For the text-containing cell, return its midpoint in (x, y) coordinate format. 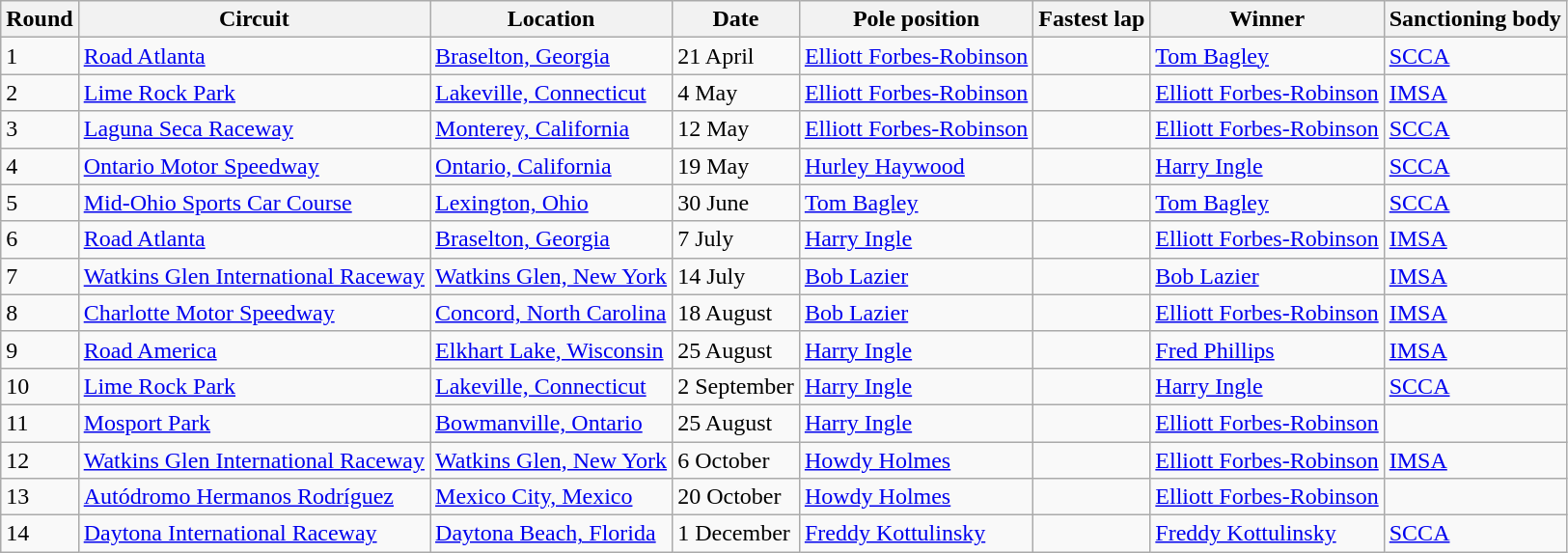
Fred Phillips (1267, 349)
4 May (736, 93)
Date (736, 19)
14 July (736, 276)
Round (40, 19)
18 August (736, 313)
5 (40, 203)
Sanctioning body (1474, 19)
Laguna Seca Raceway (254, 129)
7 July (736, 239)
8 (40, 313)
Location (552, 19)
Monterey, California (552, 129)
Winner (1267, 19)
2 (40, 93)
Charlotte Motor Speedway (254, 313)
Road America (254, 349)
Bowmanville, Ontario (552, 423)
12 May (736, 129)
12 (40, 460)
Mid-Ohio Sports Car Course (254, 203)
19 May (736, 166)
1 December (736, 534)
1 (40, 56)
Ontario Motor Speedway (254, 166)
Lexington, Ohio (552, 203)
7 (40, 276)
Pole position (916, 19)
9 (40, 349)
6 October (736, 460)
21 April (736, 56)
13 (40, 497)
Ontario, California (552, 166)
3 (40, 129)
4 (40, 166)
10 (40, 386)
Fastest lap (1092, 19)
Circuit (254, 19)
Elkhart Lake, Wisconsin (552, 349)
Autódromo Hermanos Rodríguez (254, 497)
6 (40, 239)
Mosport Park (254, 423)
14 (40, 534)
11 (40, 423)
Hurley Haywood (916, 166)
Concord, North Carolina (552, 313)
Mexico City, Mexico (552, 497)
Daytona International Raceway (254, 534)
20 October (736, 497)
30 June (736, 203)
2 September (736, 386)
Daytona Beach, Florida (552, 534)
